Detect which cell encompasses the target text, then output its (X, Y) center coordinate. 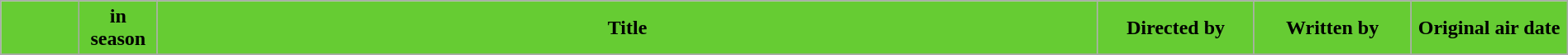
Original air date (1489, 28)
Written by (1331, 28)
Directed by (1176, 28)
in season (117, 28)
Title (627, 28)
